Find where the given text appears and provide that cell's center as [X, Y] coordinate. 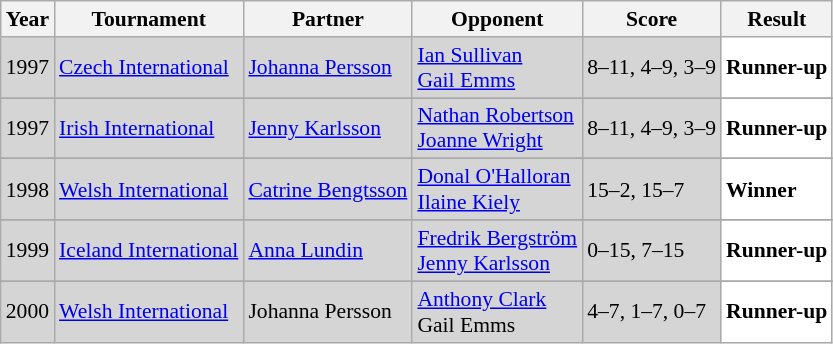
Winner [776, 190]
Anna Lundin [328, 250]
Tournament [148, 19]
1999 [28, 250]
Year [28, 19]
Partner [328, 19]
1998 [28, 190]
Result [776, 19]
Czech International [148, 68]
4–7, 1–7, 0–7 [652, 312]
15–2, 15–7 [652, 190]
Score [652, 19]
Jenny Karlsson [328, 128]
Nathan Robertson Joanne Wright [497, 128]
Donal O'Halloran Ilaine Kiely [497, 190]
Catrine Bengtsson [328, 190]
Opponent [497, 19]
Irish International [148, 128]
2000 [28, 312]
Fredrik Bergström Jenny Karlsson [497, 250]
0–15, 7–15 [652, 250]
Anthony Clark Gail Emms [497, 312]
Ian Sullivan Gail Emms [497, 68]
Iceland International [148, 250]
